Capture the cell that displays the provided text and extract its [x, y] central coordinate. 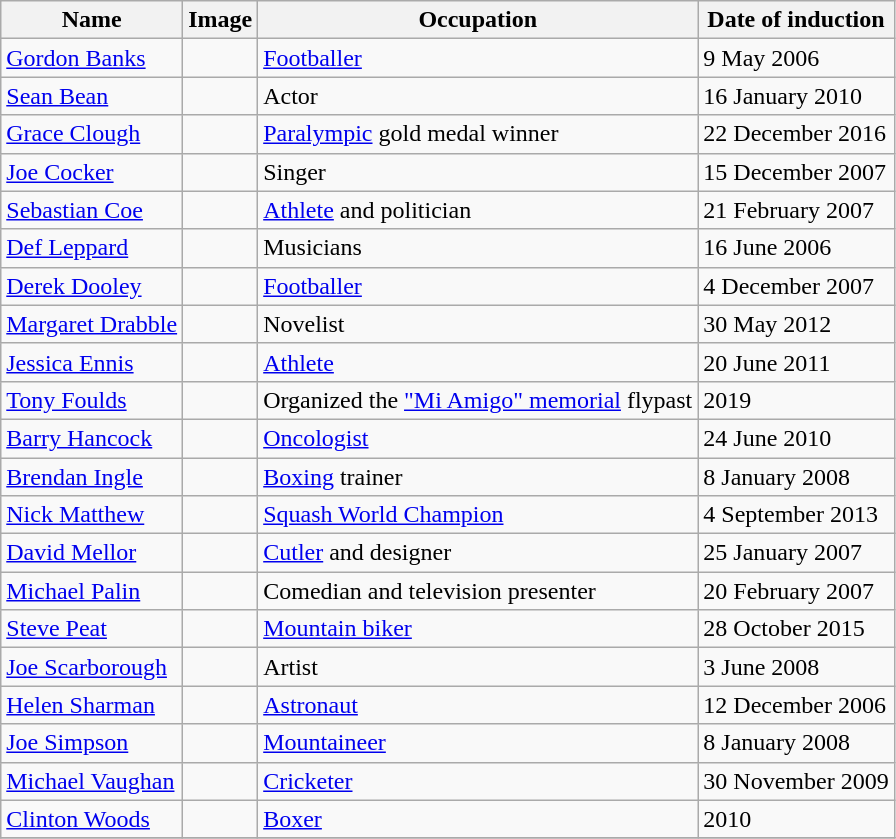
Organized the "Mi Amigo" memorial flypast [478, 400]
Astronaut [478, 705]
3 June 2008 [796, 667]
Steve Peat [92, 629]
12 December 2006 [796, 705]
David Mellor [92, 553]
2019 [796, 400]
Date of induction [796, 20]
9 May 2006 [796, 58]
Comedian and television presenter [478, 591]
2010 [796, 819]
16 January 2010 [796, 96]
Michael Palin [92, 591]
Singer [478, 172]
4 December 2007 [796, 286]
Athlete and politician [478, 210]
Sebastian Coe [92, 210]
Cricketer [478, 781]
Barry Hancock [92, 438]
Actor [478, 96]
28 October 2015 [796, 629]
Tony Foulds [92, 400]
Def Leppard [92, 248]
Name [92, 20]
Mountain biker [478, 629]
Nick Matthew [92, 515]
Clinton Woods [92, 819]
Margaret Drabble [92, 324]
Brendan Ingle [92, 477]
Cutler and designer [478, 553]
Artist [478, 667]
Joe Cocker [92, 172]
Squash World Champion [478, 515]
Helen Sharman [92, 705]
25 January 2007 [796, 553]
30 May 2012 [796, 324]
Joe Simpson [92, 743]
24 June 2010 [796, 438]
20 February 2007 [796, 591]
Novelist [478, 324]
Oncologist [478, 438]
Michael Vaughan [92, 781]
Sean Bean [92, 96]
20 June 2011 [796, 362]
22 December 2016 [796, 134]
Musicians [478, 248]
Athlete [478, 362]
Boxing trainer [478, 477]
15 December 2007 [796, 172]
21 February 2007 [796, 210]
Image [220, 20]
Gordon Banks [92, 58]
Grace Clough [92, 134]
30 November 2009 [796, 781]
Occupation [478, 20]
Derek Dooley [92, 286]
4 September 2013 [796, 515]
Mountaineer [478, 743]
Boxer [478, 819]
Paralympic gold medal winner [478, 134]
16 June 2006 [796, 248]
Joe Scarborough [92, 667]
Jessica Ennis [92, 362]
